Return (X, Y) of the center of cell containing provided text 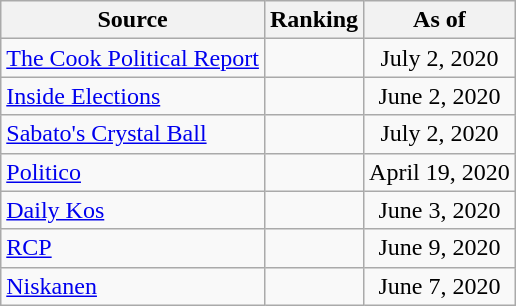
Niskanen (133, 286)
Inside Elections (133, 96)
The Cook Political Report (133, 58)
RCP (133, 248)
Politico (133, 172)
Ranking (314, 20)
June 3, 2020 (440, 210)
As of (440, 20)
Source (133, 20)
Daily Kos (133, 210)
April 19, 2020 (440, 172)
June 7, 2020 (440, 286)
Sabato's Crystal Ball (133, 134)
June 2, 2020 (440, 96)
June 9, 2020 (440, 248)
